Identify which cell holds the provided text, then report its (X, Y) central coordinate. 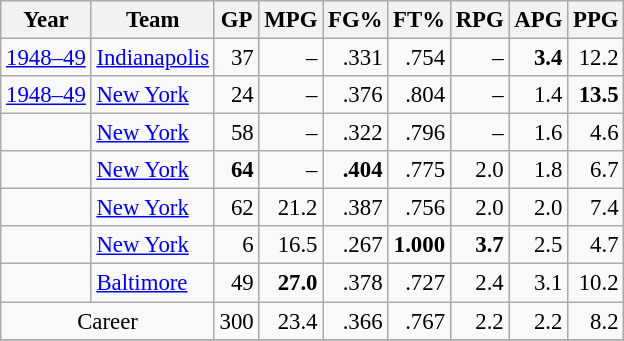
RPG (480, 20)
APG (538, 20)
.767 (420, 321)
1.000 (420, 245)
.404 (356, 170)
FT% (420, 20)
Team (152, 20)
1.8 (538, 170)
.796 (420, 133)
8.2 (596, 321)
MPG (291, 20)
2.5 (538, 245)
4.7 (596, 245)
PPG (596, 20)
FG% (356, 20)
1.6 (538, 133)
.387 (356, 208)
23.4 (291, 321)
.804 (420, 95)
58 (236, 133)
2.4 (480, 283)
7.4 (596, 208)
1.4 (538, 95)
3.7 (480, 245)
Year (46, 20)
300 (236, 321)
Indianapolis (152, 58)
13.5 (596, 95)
Baltimore (152, 283)
12.2 (596, 58)
.267 (356, 245)
.376 (356, 95)
.754 (420, 58)
.322 (356, 133)
6.7 (596, 170)
10.2 (596, 283)
.331 (356, 58)
16.5 (291, 245)
.366 (356, 321)
49 (236, 283)
.775 (420, 170)
.727 (420, 283)
37 (236, 58)
3.4 (538, 58)
27.0 (291, 283)
24 (236, 95)
GP (236, 20)
64 (236, 170)
3.1 (538, 283)
6 (236, 245)
21.2 (291, 208)
62 (236, 208)
Career (108, 321)
4.6 (596, 133)
.378 (356, 283)
.756 (420, 208)
